Pinpoint the cell where the given text exists, returning its (X, Y) midpoint coordinate. 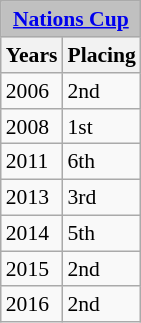
2011 (32, 162)
Placing (101, 55)
2016 (32, 304)
3rd (101, 197)
1st (101, 126)
2014 (32, 233)
2015 (32, 269)
2006 (32, 91)
2008 (32, 126)
Nations Cup (71, 19)
Years (32, 55)
6th (101, 162)
5th (101, 233)
2013 (32, 197)
